Capture the cell that displays the provided text and extract its [X, Y] central coordinate. 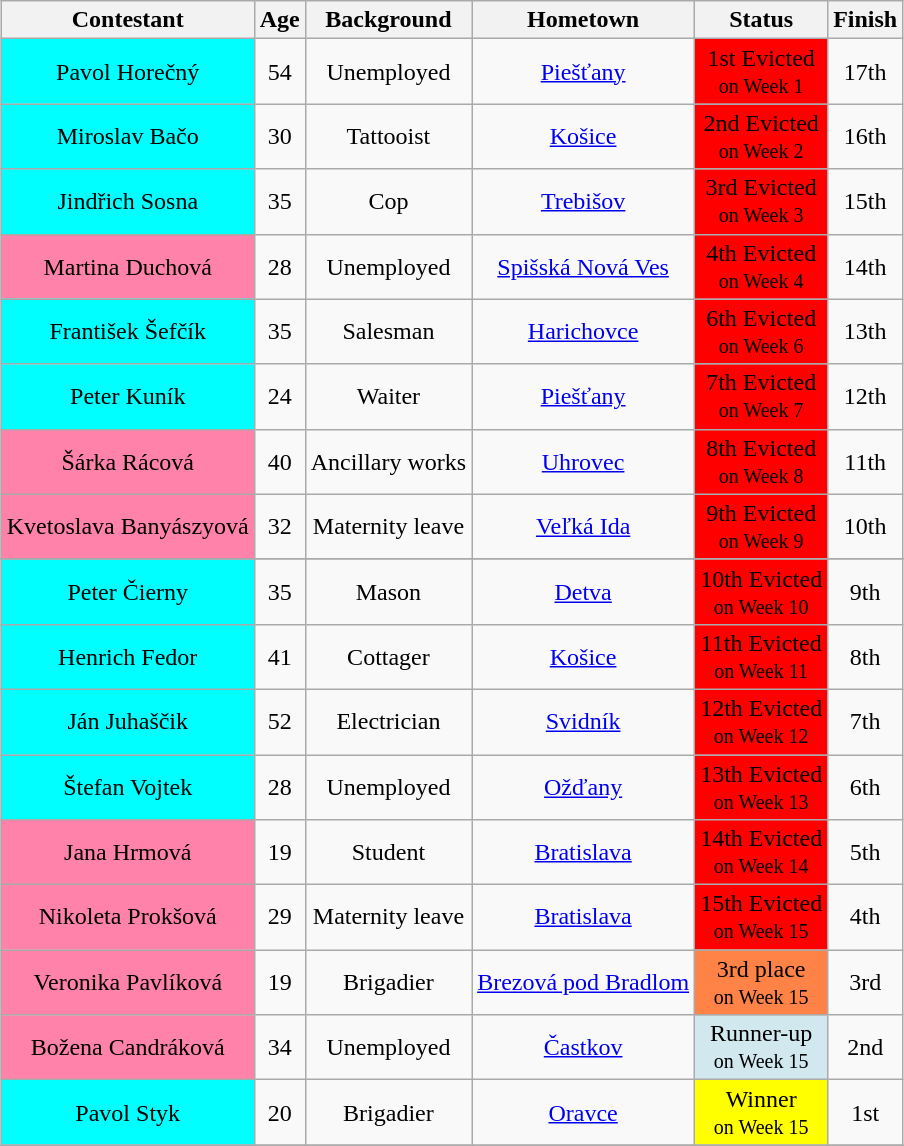
Cop [388, 202]
Hometown [584, 20]
Ožďany [584, 786]
Božena Candráková [128, 1048]
41 [280, 656]
Uhrovec [584, 462]
Henrich Fedor [128, 656]
2nd [866, 1048]
Brezová pod Bradlom [584, 982]
3rd Evictedon Week 3 [762, 202]
Peter Čierny [128, 592]
11th [866, 462]
Age [280, 20]
Miroslav Bačo [128, 136]
15th [866, 202]
Kvetoslava Banyászyová [128, 526]
9th Evictedon Week 9 [762, 526]
14th [866, 266]
Detva [584, 592]
11th Evictedon Week 11 [762, 656]
Peter Kuník [128, 396]
7th [866, 722]
3rd [866, 982]
Winneron Week 15 [762, 1112]
32 [280, 526]
54 [280, 72]
12th [866, 396]
8th Evictedon Week 8 [762, 462]
Šárka Rácová [128, 462]
15th Evictedon Week 15 [762, 918]
Jana Hrmová [128, 852]
34 [280, 1048]
3rd placeon Week 15 [762, 982]
1st Evictedon Week 1 [762, 72]
Jindřich Sosna [128, 202]
Harichovce [584, 332]
1st [866, 1112]
Salesman [388, 332]
Ján Juhaščik [128, 722]
Oravce [584, 1112]
Background [388, 20]
Finish [866, 20]
8th [866, 656]
52 [280, 722]
12th Evictedon Week 12 [762, 722]
Častkov [584, 1048]
Status [762, 20]
13th [866, 332]
4th Evictedon Week 4 [762, 266]
9th [866, 592]
Pavol Horečný [128, 72]
29 [280, 918]
2nd Evictedon Week 2 [762, 136]
Svidník [584, 722]
Veľká Ida [584, 526]
Contestant [128, 20]
10th [866, 526]
Waiter [388, 396]
7th Evictedon Week 7 [762, 396]
Electrician [388, 722]
6th Evictedon Week 6 [762, 332]
Trebišov [584, 202]
Veronika Pavlíková [128, 982]
16th [866, 136]
17th [866, 72]
20 [280, 1112]
Student [388, 852]
10th Evictedon Week 10 [762, 592]
Ancillary works [388, 462]
Cottager [388, 656]
30 [280, 136]
Runner-upon Week 15 [762, 1048]
14th Evictedon Week 14 [762, 852]
4th [866, 918]
6th [866, 786]
24 [280, 396]
Mason [388, 592]
40 [280, 462]
Martina Duchová [128, 266]
Spišská Nová Ves [584, 266]
5th [866, 852]
Tattooist [388, 136]
Štefan Vojtek [128, 786]
Nikoleta Prokšová [128, 918]
13th Evictedon Week 13 [762, 786]
Pavol Styk [128, 1112]
František Šefčík [128, 332]
